For the text-containing cell, return its midpoint in [X, Y] coordinate format. 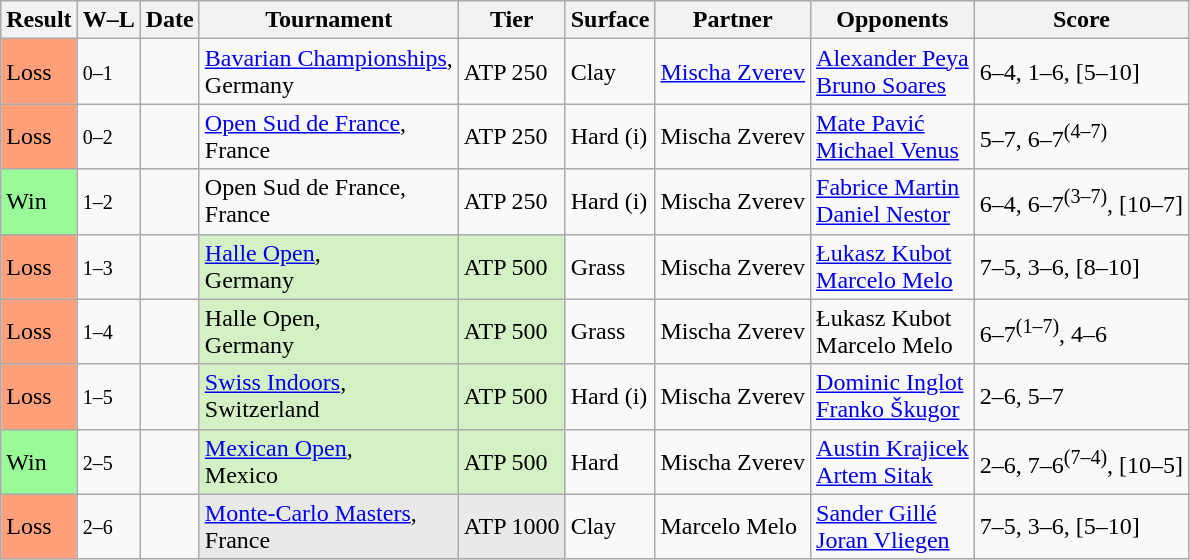
Sander Gillé Joran Vliegen [893, 526]
Partner [733, 20]
Marcelo Melo [733, 526]
Opponents [893, 20]
Fabrice Martin Daniel Nestor [893, 202]
Hard [610, 462]
Date [170, 20]
Dominic Inglot Franko Škugor [893, 396]
2–6, 7–6(7–4), [10–5] [1081, 462]
Tier [512, 20]
Tournament [328, 20]
ATP 1000 [512, 526]
1–3 [108, 266]
Mate Pavić Michael Venus [893, 136]
Monte-Carlo Masters, France [328, 526]
1–5 [108, 396]
0–1 [108, 72]
6–7(1–7), 4–6 [1081, 332]
Mexican Open, Mexico [328, 462]
6–4, 6–7(3–7), [10–7] [1081, 202]
Austin Krajicek Artem Sitak [893, 462]
Bavarian Championships, Germany [328, 72]
Surface [610, 20]
1–4 [108, 332]
6–4, 1–6, [5–10] [1081, 72]
Score [1081, 20]
Swiss Indoors, Switzerland [328, 396]
Result [39, 20]
W–L [108, 20]
7–5, 3–6, [5–10] [1081, 526]
2–5 [108, 462]
Alexander Peya Bruno Soares [893, 72]
2–6 [108, 526]
1–2 [108, 202]
2–6, 5–7 [1081, 396]
5–7, 6–7(4–7) [1081, 136]
7–5, 3–6, [8–10] [1081, 266]
0–2 [108, 136]
